For the text-containing cell, return its midpoint in (X, Y) coordinate format. 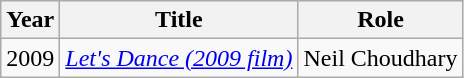
2009 (30, 58)
Let's Dance (2009 film) (179, 58)
Role (380, 20)
Neil Choudhary (380, 58)
Year (30, 20)
Title (179, 20)
